Provide the (X, Y) coordinate of the cell's center where the given text is located.  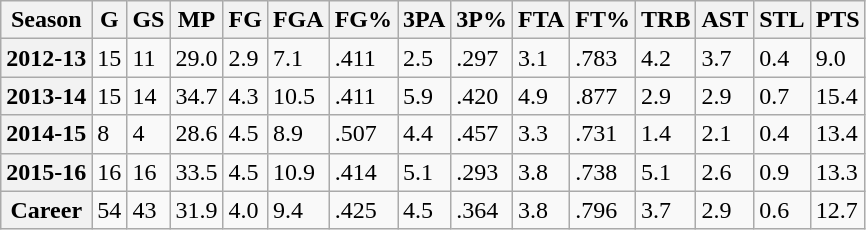
33.5 (196, 172)
FT% (603, 20)
2.6 (725, 172)
FTA (542, 20)
FG% (363, 20)
9.4 (298, 210)
.783 (603, 58)
.425 (363, 210)
1.4 (666, 134)
.293 (482, 172)
2.1 (725, 134)
29.0 (196, 58)
10.9 (298, 172)
14 (148, 96)
STL (782, 20)
4.9 (542, 96)
.457 (482, 134)
4.4 (424, 134)
.738 (603, 172)
8.9 (298, 134)
2015-16 (46, 172)
54 (110, 210)
3PA (424, 20)
AST (725, 20)
13.3 (838, 172)
GS (148, 20)
.507 (363, 134)
G (110, 20)
MP (196, 20)
31.9 (196, 210)
11 (148, 58)
3P% (482, 20)
4 (148, 134)
.414 (363, 172)
34.7 (196, 96)
4.2 (666, 58)
.796 (603, 210)
4.3 (245, 96)
8 (110, 134)
5.9 (424, 96)
.731 (603, 134)
TRB (666, 20)
3.3 (542, 134)
7.1 (298, 58)
.297 (482, 58)
43 (148, 210)
4.0 (245, 210)
13.4 (838, 134)
10.5 (298, 96)
2012-13 (46, 58)
0.6 (782, 210)
0.9 (782, 172)
12.7 (838, 210)
2013-14 (46, 96)
FGA (298, 20)
Career (46, 210)
2014-15 (46, 134)
PTS (838, 20)
3.1 (542, 58)
Season (46, 20)
FG (245, 20)
0.7 (782, 96)
15.4 (838, 96)
28.6 (196, 134)
2.5 (424, 58)
.420 (482, 96)
9.0 (838, 58)
.364 (482, 210)
.877 (603, 96)
